Locate the cell with the specified text and output its (x, y) center coordinate. 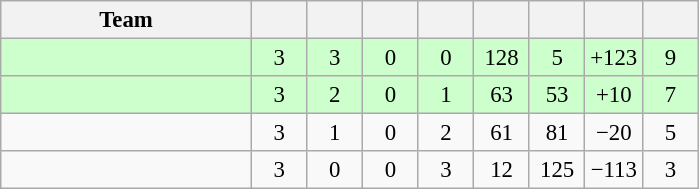
−20 (614, 133)
12 (502, 170)
81 (557, 133)
128 (502, 58)
9 (671, 58)
53 (557, 95)
7 (671, 95)
125 (557, 170)
−113 (614, 170)
Team (126, 20)
+10 (614, 95)
61 (502, 133)
63 (502, 95)
+123 (614, 58)
